Locate the cell with the specified text and output its (X, Y) center coordinate. 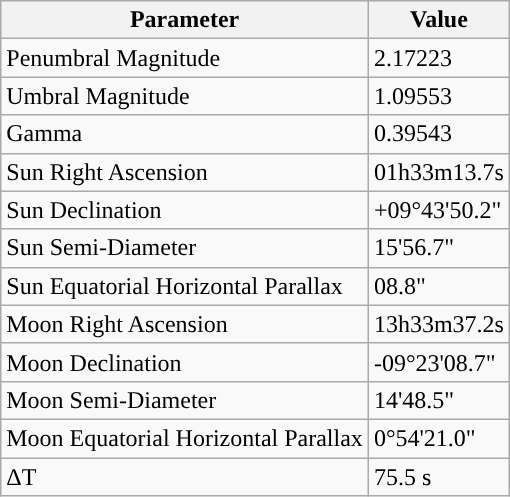
+09°43'50.2" (438, 210)
13h33m37.2s (438, 324)
2.17223 (438, 58)
75.5 s (438, 477)
Umbral Magnitude (185, 96)
Gamma (185, 134)
15'56.7" (438, 248)
Parameter (185, 20)
Moon Semi-Diameter (185, 400)
Sun Equatorial Horizontal Parallax (185, 286)
Moon Equatorial Horizontal Parallax (185, 438)
01h33m13.7s (438, 172)
14'48.5" (438, 400)
Sun Semi-Diameter (185, 248)
08.8" (438, 286)
Sun Right Ascension (185, 172)
Moon Right Ascension (185, 324)
1.09553 (438, 96)
Moon Declination (185, 362)
0.39543 (438, 134)
0°54'21.0" (438, 438)
Sun Declination (185, 210)
Value (438, 20)
-09°23'08.7" (438, 362)
ΔT (185, 477)
Penumbral Magnitude (185, 58)
